Output the [x, y] coordinate of the center of the cell containing the given text.  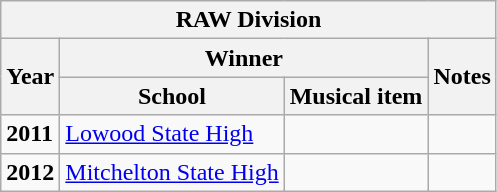
Notes [462, 77]
Mitchelton State High [172, 172]
Year [30, 77]
2012 [30, 172]
School [172, 96]
Winner [244, 58]
RAW Division [249, 20]
Musical item [356, 96]
2011 [30, 134]
Lowood State High [172, 134]
